Extract the [x, y] coordinate from the center of the cell holding the provided text.  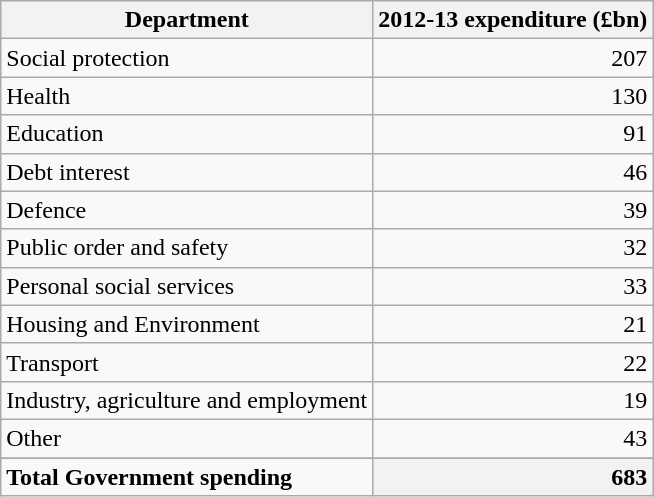
2012-13 expenditure (£bn) [513, 20]
Other [187, 438]
21 [513, 324]
Housing and Environment [187, 324]
Education [187, 134]
Transport [187, 362]
207 [513, 58]
19 [513, 400]
91 [513, 134]
46 [513, 172]
Total Government spending [187, 477]
39 [513, 210]
43 [513, 438]
22 [513, 362]
Department [187, 20]
Public order and safety [187, 248]
Defence [187, 210]
Industry, agriculture and employment [187, 400]
33 [513, 286]
Health [187, 96]
130 [513, 96]
Social protection [187, 58]
Personal social services [187, 286]
Debt interest [187, 172]
32 [513, 248]
683 [513, 477]
